Detect which cell encompasses the target text, then output its (x, y) center coordinate. 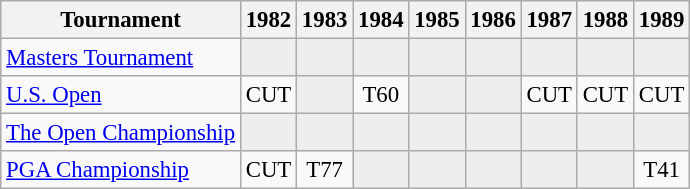
1989 (661, 20)
U.S. Open (121, 95)
T77 (325, 170)
T41 (661, 170)
1986 (493, 20)
Masters Tournament (121, 58)
1982 (268, 20)
The Open Championship (121, 133)
1984 (381, 20)
1987 (549, 20)
1985 (437, 20)
T60 (381, 95)
1988 (605, 20)
PGA Championship (121, 170)
Tournament (121, 20)
1983 (325, 20)
